Detect which cell encompasses the target text, then output its [x, y] center coordinate. 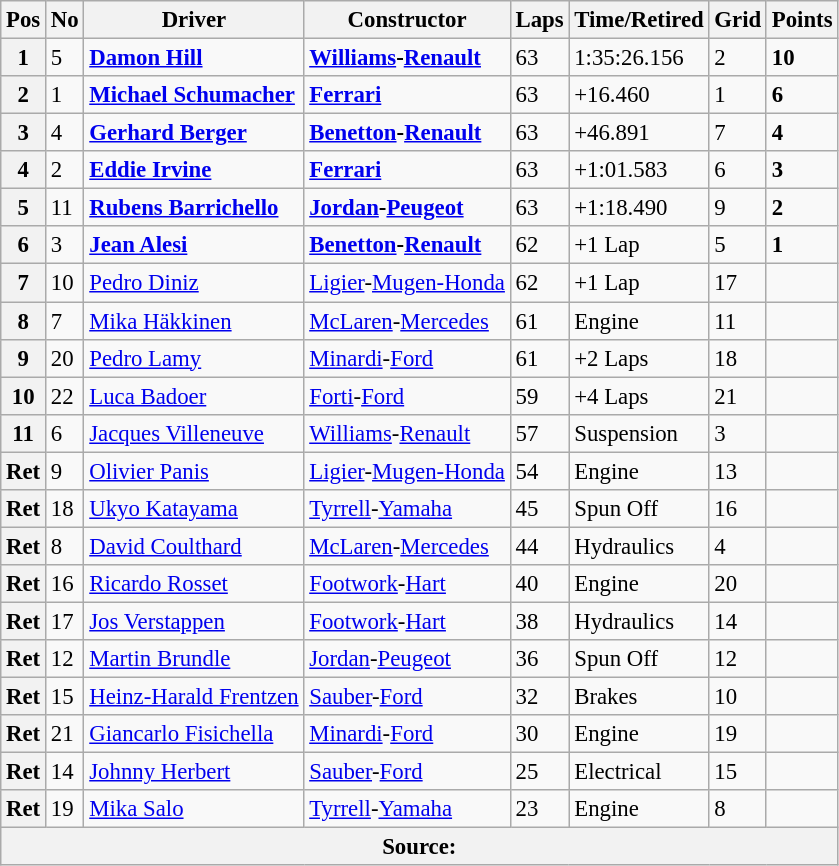
Luca Badoer [194, 396]
30 [540, 734]
32 [540, 697]
Constructor [407, 20]
+4 Laps [639, 396]
Rubens Barrichello [194, 208]
1:35:26.156 [639, 58]
+16.460 [639, 95]
Ricardo Rosset [194, 584]
Heinz-Harald Frentzen [194, 697]
Forti-Ford [407, 396]
54 [540, 471]
Giancarlo Fisichella [194, 734]
Time/Retired [639, 20]
22 [65, 396]
Points [802, 20]
Johnny Herbert [194, 772]
Gerhard Berger [194, 133]
Suspension [639, 433]
Driver [194, 20]
Olivier Panis [194, 471]
Jos Verstappen [194, 621]
59 [540, 396]
Brakes [639, 697]
36 [540, 659]
Ukyo Katayama [194, 509]
57 [540, 433]
Damon Hill [194, 58]
23 [540, 809]
+2 Laps [639, 358]
38 [540, 621]
Pedro Lamy [194, 358]
Martin Brundle [194, 659]
Michael Schumacher [194, 95]
Jacques Villeneuve [194, 433]
13 [738, 471]
David Coulthard [194, 546]
+1:18.490 [639, 208]
Grid [738, 20]
25 [540, 772]
Source: [420, 847]
No [65, 20]
Electrical [639, 772]
Pos [24, 20]
Mika Häkkinen [194, 321]
Pedro Diniz [194, 283]
44 [540, 546]
45 [540, 509]
+1:01.583 [639, 170]
Mika Salo [194, 809]
Laps [540, 20]
40 [540, 584]
Eddie Irvine [194, 170]
+46.891 [639, 133]
Jean Alesi [194, 245]
